Detect which cell encompasses the target text, then output its (x, y) center coordinate. 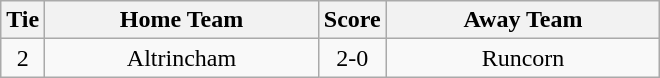
Score (352, 20)
Home Team (182, 20)
2-0 (352, 58)
Away Team (523, 20)
Runcorn (523, 58)
Tie (23, 20)
2 (23, 58)
Altrincham (182, 58)
